Find where the given text appears and provide that cell's center as (x, y) coordinate. 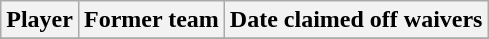
Date claimed off waivers (356, 20)
Player (40, 20)
Former team (151, 20)
